Return the [x, y] coordinate for the center point of the cell that contains the specified text.  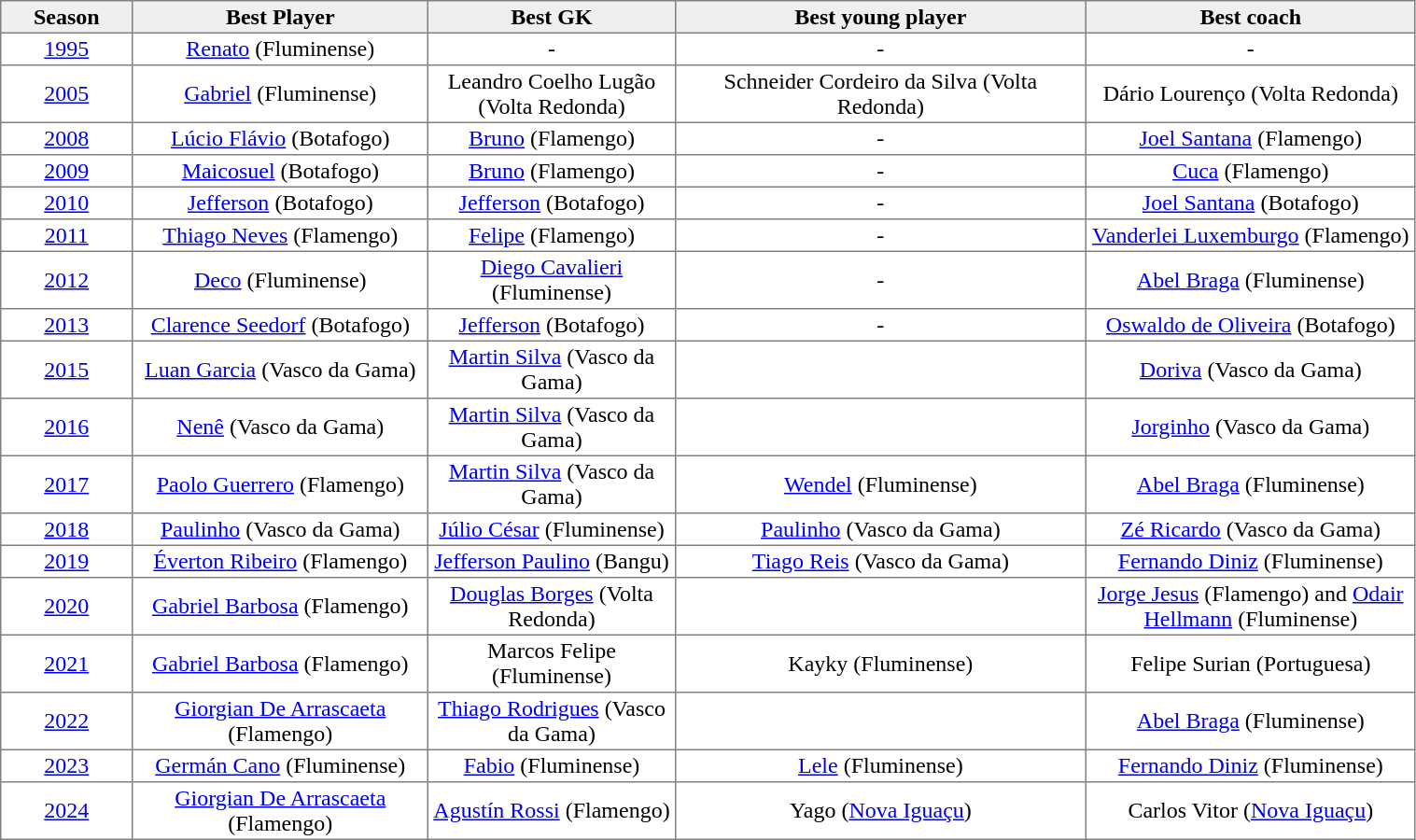
Schneider Cordeiro da Silva (Volta Redonda) [880, 94]
2023 [67, 765]
2015 [67, 370]
Best GK [552, 17]
2020 [67, 607]
Clarence Seedorf (Botafogo) [280, 325]
Joel Santana (Flamengo) [1251, 138]
Gabriel (Fluminense) [280, 94]
Wendel (Fluminense) [880, 484]
Best Player [280, 17]
Thiago Neves (Flamengo) [280, 235]
Best young player [880, 17]
2017 [67, 484]
Felipe (Flamengo) [552, 235]
2019 [67, 561]
Felipe Surian (Portuguesa) [1251, 664]
2012 [67, 280]
2022 [67, 721]
Maicosuel (Botafogo) [280, 171]
Paolo Guerrero (Flamengo) [280, 484]
Lúcio Flávio (Botafogo) [280, 138]
2013 [67, 325]
Tiago Reis (Vasco da Gama) [880, 561]
Marcos Felipe (Fluminense) [552, 664]
Vanderlei Luxemburgo (Flamengo) [1251, 235]
Joel Santana (Botafogo) [1251, 203]
2024 [67, 811]
Zé Ricardo (Vasco da Gama) [1251, 529]
2011 [67, 235]
Jorginho (Vasco da Gama) [1251, 427]
2018 [67, 529]
Best coach [1251, 17]
2009 [67, 171]
Thiago Rodrigues (Vasco da Gama) [552, 721]
Yago (Nova Iguaçu) [880, 811]
2010 [67, 203]
Carlos Vitor (Nova Iguaçu) [1251, 811]
Nenê (Vasco da Gama) [280, 427]
Luan Garcia (Vasco da Gama) [280, 370]
Diego Cavalieri (Fluminense) [552, 280]
Agustín Rossi (Flamengo) [552, 811]
Éverton Ribeiro (Flamengo) [280, 561]
2008 [67, 138]
Douglas Borges (Volta Redonda) [552, 607]
Deco (Fluminense) [280, 280]
Júlio César (Fluminense) [552, 529]
Oswaldo de Oliveira (Botafogo) [1251, 325]
2021 [67, 664]
Jefferson Paulino (Bangu) [552, 561]
Renato (Fluminense) [280, 49]
2005 [67, 94]
Leandro Coelho Lugão (Volta Redonda) [552, 94]
Season [67, 17]
Dário Lourenço (Volta Redonda) [1251, 94]
Germán Cano (Fluminense) [280, 765]
Lele (Fluminense) [880, 765]
1995 [67, 49]
Jorge Jesus (Flamengo) and Odair Hellmann (Fluminense) [1251, 607]
2016 [67, 427]
Kayky (Fluminense) [880, 664]
Cuca (Flamengo) [1251, 171]
Doriva (Vasco da Gama) [1251, 370]
Fabio (Fluminense) [552, 765]
